Provide the (X, Y) coordinate of the cell's center where the given text is located.  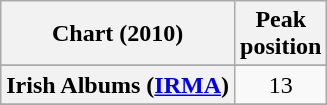
13 (281, 85)
Irish Albums (IRMA) (118, 85)
Peakposition (281, 34)
Chart (2010) (118, 34)
